Detect which cell encompasses the target text, then output its [x, y] center coordinate. 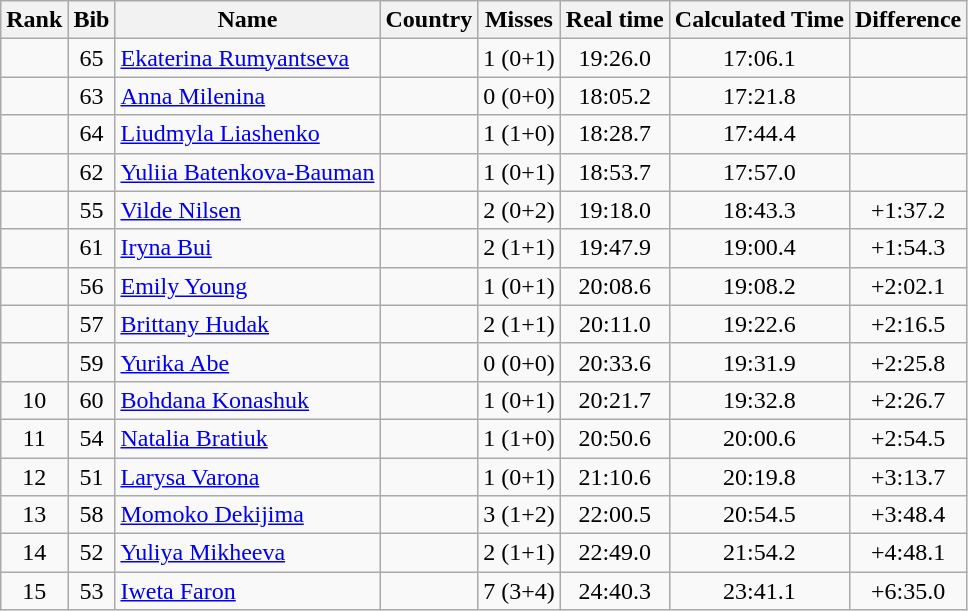
17:44.4 [759, 134]
13 [34, 515]
19:08.2 [759, 286]
64 [92, 134]
Brittany Hudak [248, 324]
20:08.6 [614, 286]
Bib [92, 20]
58 [92, 515]
Yurika Abe [248, 362]
17:06.1 [759, 58]
59 [92, 362]
17:21.8 [759, 96]
+6:35.0 [908, 591]
Anna Milenina [248, 96]
61 [92, 248]
Real time [614, 20]
Ekaterina Rumyantseva [248, 58]
Difference [908, 20]
Yuliya Mikheeva [248, 553]
11 [34, 438]
23:41.1 [759, 591]
3 (1+2) [520, 515]
+2:25.8 [908, 362]
21:54.2 [759, 553]
18:53.7 [614, 172]
+2:26.7 [908, 400]
17:57.0 [759, 172]
19:00.4 [759, 248]
+1:37.2 [908, 210]
20:33.6 [614, 362]
Natalia Bratiuk [248, 438]
+3:48.4 [908, 515]
19:47.9 [614, 248]
55 [92, 210]
Name [248, 20]
Larysa Varona [248, 477]
Rank [34, 20]
22:00.5 [614, 515]
19:26.0 [614, 58]
62 [92, 172]
20:00.6 [759, 438]
19:22.6 [759, 324]
19:18.0 [614, 210]
2 (0+2) [520, 210]
Misses [520, 20]
Bohdana Konashuk [248, 400]
63 [92, 96]
60 [92, 400]
18:43.3 [759, 210]
+2:16.5 [908, 324]
Country [429, 20]
54 [92, 438]
20:19.8 [759, 477]
20:21.7 [614, 400]
Calculated Time [759, 20]
24:40.3 [614, 591]
14 [34, 553]
15 [34, 591]
Iweta Faron [248, 591]
18:28.7 [614, 134]
21:10.6 [614, 477]
+2:54.5 [908, 438]
51 [92, 477]
10 [34, 400]
12 [34, 477]
18:05.2 [614, 96]
52 [92, 553]
19:32.8 [759, 400]
20:11.0 [614, 324]
53 [92, 591]
Momoko Dekijima [248, 515]
Emily Young [248, 286]
20:54.5 [759, 515]
57 [92, 324]
19:31.9 [759, 362]
20:50.6 [614, 438]
Iryna Bui [248, 248]
+2:02.1 [908, 286]
Vilde Nilsen [248, 210]
22:49.0 [614, 553]
65 [92, 58]
+1:54.3 [908, 248]
+3:13.7 [908, 477]
7 (3+4) [520, 591]
Yuliia Batenkova-Bauman [248, 172]
56 [92, 286]
+4:48.1 [908, 553]
Liudmyla Liashenko [248, 134]
